Determine the [x, y] coordinate at the center of the cell enclosing the given text.  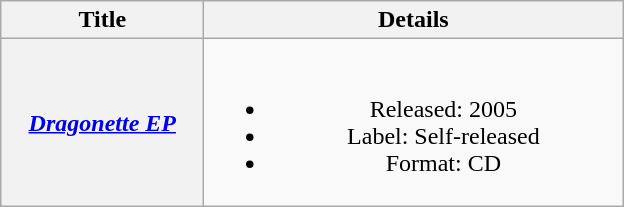
Released: 2005Label: Self-releasedFormat: CD [414, 122]
Title [102, 20]
Dragonette EP [102, 122]
Details [414, 20]
